Return (X, Y) of the center of cell containing provided text 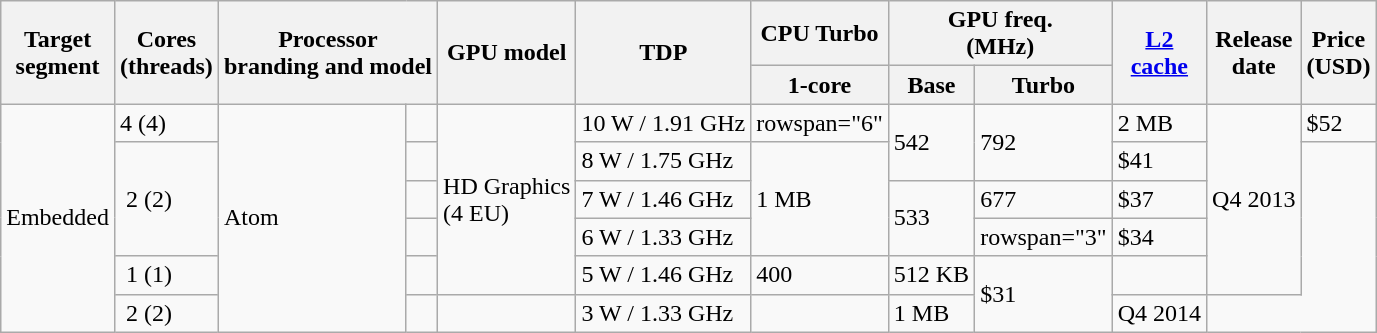
Turbo (1044, 85)
Embedded (58, 218)
542 (931, 142)
8 W / 1.75 GHz (664, 161)
$41 (1159, 161)
3 W / 1.33 GHz (664, 313)
CPU Turbo (820, 34)
Releasedate (1254, 52)
$52 (1338, 123)
L2cache (1159, 52)
Atom (312, 218)
$34 (1159, 237)
Q4 2014 (1159, 313)
Targetsegment (58, 52)
Cores(threads) (166, 52)
7 W / 1.46 GHz (664, 199)
rowspan="6" (820, 123)
10 W / 1.91 GHz (664, 123)
792 (1044, 142)
TDP (664, 52)
512 KB (931, 275)
$37 (1159, 199)
GPU model (507, 52)
4 (4) (166, 123)
533 (931, 218)
HD Graphics (4 EU) (507, 199)
Processorbranding and model (328, 52)
rowspan="3" (1044, 237)
GPU freq.(MHz) (1000, 34)
Base (931, 85)
1 (1) (166, 275)
$31 (1044, 294)
2 MB (1159, 123)
Q4 2013 (1254, 199)
Price(USD) (1338, 52)
1-core (820, 85)
5 W / 1.46 GHz (664, 275)
400 (820, 275)
6 W / 1.33 GHz (664, 237)
677 (1044, 199)
